Return (x, y) of the center of cell containing provided text 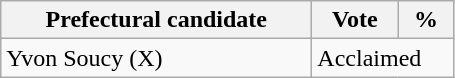
Acclaimed (383, 58)
% (426, 20)
Prefectural candidate (156, 20)
Vote (355, 20)
Yvon Soucy (X) (156, 58)
